Return (x, y) of the center of cell containing provided text 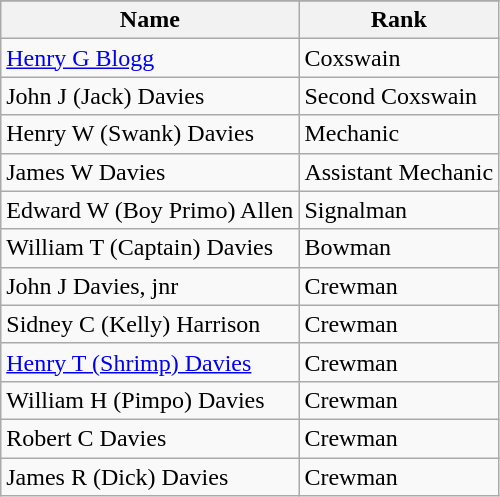
William T (Captain) Davies (150, 248)
Assistant Mechanic (399, 172)
Mechanic (399, 134)
John J (Jack) Davies (150, 96)
John J Davies, jnr (150, 286)
Robert C Davies (150, 438)
Henry W (Swank) Davies (150, 134)
Coxswain (399, 58)
William H (Pimpo) Davies (150, 400)
Sidney C (Kelly) Harrison (150, 324)
Bowman (399, 248)
Signalman (399, 210)
Rank (399, 20)
Edward W (Boy Primo) Allen (150, 210)
Henry T (Shrimp) Davies (150, 362)
James W Davies (150, 172)
Henry G Blogg (150, 58)
James R (Dick) Davies (150, 477)
Name (150, 20)
Second Coxswain (399, 96)
